Determine the [x, y] coordinate at the center of the cell enclosing the given text.  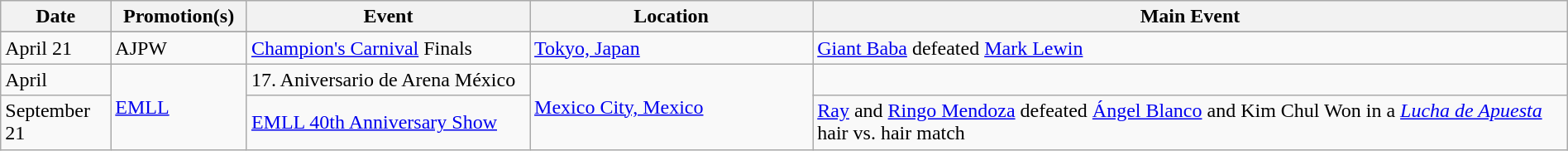
April 21 [56, 48]
AJPW [179, 48]
Location [672, 17]
Event [388, 17]
April [56, 80]
Ray and Ringo Mendoza defeated Ángel Blanco and Kim Chul Won in a Lucha de Apuesta hair vs. hair match [1191, 123]
Mexico City, Mexico [672, 106]
EMLL 40th Anniversary Show [388, 123]
Main Event [1191, 17]
Promotion(s) [179, 17]
Giant Baba defeated Mark Lewin [1191, 48]
Tokyo, Japan [672, 48]
EMLL [179, 106]
Champion's Carnival Finals [388, 48]
17. Aniversario de Arena México [388, 80]
Date [56, 17]
September 21 [56, 123]
